Scan for the cell matching the given text and deliver its [x, y] coordinate at center. 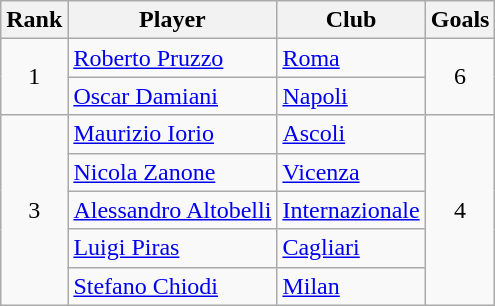
Roma [351, 58]
Alessandro Altobelli [172, 210]
Maurizio Iorio [172, 134]
Stefano Chiodi [172, 286]
Club [351, 20]
Rank [34, 20]
Player [172, 20]
Milan [351, 286]
Vicenza [351, 172]
6 [460, 77]
Roberto Pruzzo [172, 58]
Ascoli [351, 134]
Cagliari [351, 248]
Nicola Zanone [172, 172]
3 [34, 210]
Napoli [351, 96]
Internazionale [351, 210]
1 [34, 77]
Luigi Piras [172, 248]
Goals [460, 20]
4 [460, 210]
Oscar Damiani [172, 96]
